Extract the (X, Y) coordinate from the center of the cell holding the provided text.  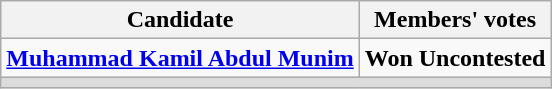
Muhammad Kamil Abdul Munim (180, 58)
Candidate (180, 20)
Members' votes (455, 20)
Won Uncontested (455, 58)
